Determine the (X, Y) coordinate at the center of the cell enclosing the given text.  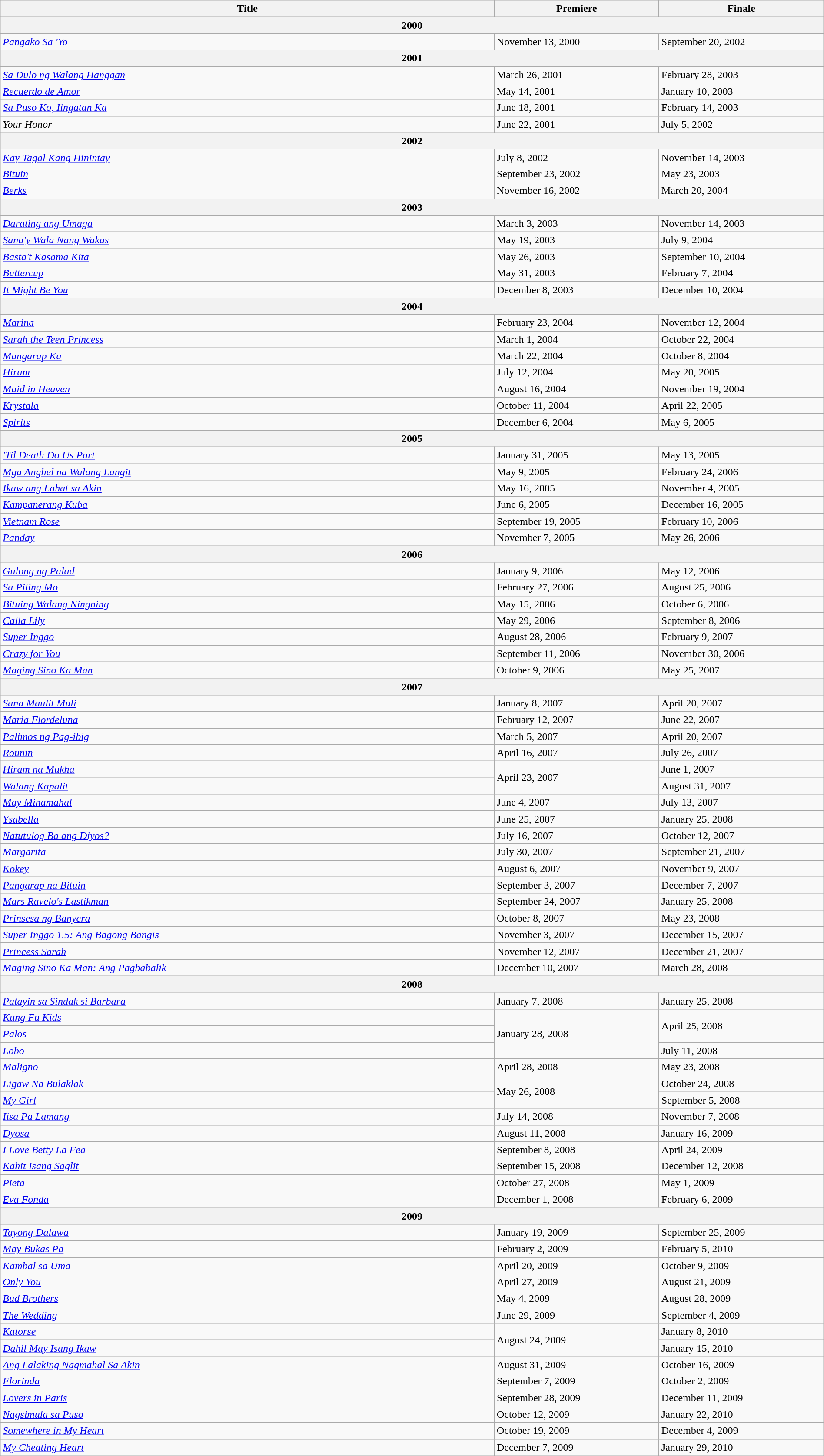
November 19, 2004 (741, 389)
Ikaw ang Lahat sa Akin (248, 488)
Your Honor (248, 124)
Basta't Kasama Kita (248, 257)
October 9, 2006 (576, 670)
September 15, 2008 (576, 1166)
Kung Fu Kids (248, 1018)
August 21, 2009 (741, 1282)
January 10, 2003 (741, 91)
August 11, 2008 (576, 1133)
May 29, 2006 (576, 620)
Ang Lalaking Nagmahal Sa Akin (248, 1365)
July 30, 2007 (576, 852)
The Wedding (248, 1315)
Sana Maulit Muli (248, 703)
Princess Sarah (248, 951)
February 12, 2007 (576, 720)
January 15, 2010 (741, 1348)
November 12, 2007 (576, 951)
2006 (412, 554)
March 28, 2008 (741, 968)
Florinda (248, 1381)
Vietnam Rose (248, 521)
October 12, 2009 (576, 1414)
Tayong Dalawa (248, 1232)
Title (248, 9)
May 12, 2006 (741, 571)
October 11, 2004 (576, 405)
May Bukas Pa (248, 1249)
2001 (412, 58)
April 23, 2007 (576, 778)
Pieta (248, 1183)
December 12, 2008 (741, 1166)
Margarita (248, 852)
May 16, 2005 (576, 488)
August 31, 2009 (576, 1365)
Hiram (248, 372)
December 21, 2007 (741, 951)
2000 (412, 25)
October 24, 2008 (741, 1084)
January 28, 2008 (576, 1034)
May 26, 2006 (741, 538)
March 5, 2007 (576, 736)
January 22, 2010 (741, 1414)
October 9, 2009 (741, 1266)
January 8, 2010 (741, 1332)
Spirits (248, 422)
September 21, 2007 (741, 852)
September 20, 2002 (741, 42)
Super Inggo 1.5: Ang Bagong Bangis (248, 935)
January 9, 2006 (576, 571)
Buttercup (248, 273)
March 3, 2003 (576, 224)
May 13, 2005 (741, 455)
January 19, 2009 (576, 1232)
Maging Sino Ka Man: Ang Pagbabalik (248, 968)
September 23, 2002 (576, 174)
August 25, 2006 (741, 587)
September 8, 2008 (576, 1150)
February 2, 2009 (576, 1249)
2008 (412, 984)
October 8, 2007 (576, 918)
February 5, 2010 (741, 1249)
May 4, 2009 (576, 1299)
December 7, 2007 (741, 885)
August 28, 2009 (741, 1299)
April 16, 2007 (576, 753)
My Cheating Heart (248, 1447)
Kambal sa Uma (248, 1266)
2002 (412, 141)
July 13, 2007 (741, 803)
October 19, 2009 (576, 1431)
Somewhere in My Heart (248, 1431)
Finale (741, 9)
May 1, 2009 (741, 1183)
January 8, 2007 (576, 703)
Maligno (248, 1067)
May Minamahal (248, 803)
May 6, 2005 (741, 422)
Ysabella (248, 819)
June 29, 2009 (576, 1315)
September 24, 2007 (576, 902)
Prinsesa ng Banyera (248, 918)
November 3, 2007 (576, 935)
April 27, 2009 (576, 1282)
July 14, 2008 (576, 1117)
Premiere (576, 9)
September 3, 2007 (576, 885)
Katorse (248, 1332)
July 9, 2004 (741, 240)
September 10, 2004 (741, 257)
August 28, 2006 (576, 637)
February 24, 2006 (741, 471)
May 20, 2005 (741, 372)
Rounin (248, 753)
Nagsimula sa Puso (248, 1414)
August 24, 2009 (576, 1340)
December 15, 2007 (741, 935)
December 10, 2004 (741, 290)
February 23, 2004 (576, 323)
September 7, 2009 (576, 1381)
Mangarap Ka (248, 356)
April 25, 2008 (741, 1026)
Marina (248, 323)
March 22, 2004 (576, 356)
February 6, 2009 (741, 1199)
December 7, 2009 (576, 1447)
Maria Flordeluna (248, 720)
May 14, 2001 (576, 91)
October 6, 2006 (741, 604)
November 7, 2005 (576, 538)
June 22, 2007 (741, 720)
February 10, 2006 (741, 521)
Gulong ng Palad (248, 571)
Calla Lily (248, 620)
March 20, 2004 (741, 190)
Patayin sa Sindak si Barbara (248, 1001)
September 4, 2009 (741, 1315)
November 7, 2008 (741, 1117)
February 28, 2003 (741, 75)
October 12, 2007 (741, 836)
May 31, 2003 (576, 273)
February 14, 2003 (741, 108)
January 16, 2009 (741, 1133)
August 16, 2004 (576, 389)
July 16, 2007 (576, 836)
December 11, 2009 (741, 1398)
Ligaw Na Bulaklak (248, 1084)
2009 (412, 1216)
Dahil May Isang Ikaw (248, 1348)
September 5, 2008 (741, 1100)
August 31, 2007 (741, 786)
November 12, 2004 (741, 323)
August 6, 2007 (576, 869)
Mars Ravelo's Lastikman (248, 902)
October 16, 2009 (741, 1365)
February 9, 2007 (741, 637)
June 4, 2007 (576, 803)
October 2, 2009 (741, 1381)
December 8, 2003 (576, 290)
May 9, 2005 (576, 471)
Kahit Isang Saglit (248, 1166)
November 13, 2000 (576, 42)
Mga Anghel na Walang Langit (248, 471)
June 1, 2007 (741, 769)
Dyosa (248, 1133)
Eva Fonda (248, 1199)
Crazy for You (248, 653)
June 22, 2001 (576, 124)
April 24, 2009 (741, 1150)
July 11, 2008 (741, 1051)
December 4, 2009 (741, 1431)
Berks (248, 190)
Sa Puso Ko, Iingatan Ka (248, 108)
March 1, 2004 (576, 339)
Palos (248, 1034)
Sana'y Wala Nang Wakas (248, 240)
Krystala (248, 405)
'Til Death Do Us Part (248, 455)
September 8, 2006 (741, 620)
November 9, 2007 (741, 869)
Bituin (248, 174)
Only You (248, 1282)
My Girl (248, 1100)
Natutulog Ba ang Diyos? (248, 836)
July 12, 2004 (576, 372)
Lovers in Paris (248, 1398)
April 28, 2008 (576, 1067)
April 20, 2009 (576, 1266)
July 26, 2007 (741, 753)
March 26, 2001 (576, 75)
July 5, 2002 (741, 124)
2005 (412, 438)
Darating ang Umaga (248, 224)
November 30, 2006 (741, 653)
Kokey (248, 869)
2004 (412, 306)
January 29, 2010 (741, 1447)
July 8, 2002 (576, 157)
February 7, 2004 (741, 273)
Sa Dulo ng Walang Hanggan (248, 75)
Sa Piling Mo (248, 587)
May 23, 2003 (741, 174)
Bituing Walang Ningning (248, 604)
October 8, 2004 (741, 356)
December 6, 2004 (576, 422)
I Love Betty La Fea (248, 1150)
January 31, 2005 (576, 455)
Iisa Pa Lamang (248, 1117)
Maging Sino Ka Man (248, 670)
May 26, 2008 (576, 1092)
Lobo (248, 1051)
December 1, 2008 (576, 1199)
Kampanerang Kuba (248, 505)
May 26, 2003 (576, 257)
Hiram na Mukha (248, 769)
Walang Kapalit (248, 786)
Palimos ng Pag-ibig (248, 736)
September 19, 2005 (576, 521)
September 11, 2006 (576, 653)
Pangako Sa 'Yo (248, 42)
Kay Tagal Kang Hinintay (248, 157)
Panday (248, 538)
Maid in Heaven (248, 389)
September 25, 2009 (741, 1232)
January 7, 2008 (576, 1001)
June 6, 2005 (576, 505)
2003 (412, 207)
September 28, 2009 (576, 1398)
May 19, 2003 (576, 240)
October 27, 2008 (576, 1183)
Recuerdo de Amor (248, 91)
November 4, 2005 (741, 488)
Pangarap na Bituin (248, 885)
December 10, 2007 (576, 968)
April 22, 2005 (741, 405)
December 16, 2005 (741, 505)
June 25, 2007 (576, 819)
Bud Brothers (248, 1299)
Sarah the Teen Princess (248, 339)
October 22, 2004 (741, 339)
February 27, 2006 (576, 587)
It Might Be You (248, 290)
May 15, 2006 (576, 604)
May 25, 2007 (741, 670)
Super Inggo (248, 637)
June 18, 2001 (576, 108)
2007 (412, 687)
November 16, 2002 (576, 190)
